From the cell containing the given text, extract its center point as [X, Y] coordinate. 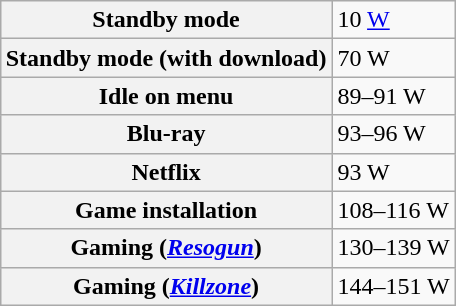
89–91 W [394, 96]
Gaming (Resogun) [166, 248]
Netflix [166, 172]
108–116 W [394, 210]
Idle on menu [166, 96]
93–96 W [394, 134]
Standby mode [166, 20]
10 W [394, 20]
Blu-ray [166, 134]
Standby mode (with download) [166, 58]
Gaming (Killzone) [166, 286]
93 W [394, 172]
130–139 W [394, 248]
Game installation [166, 210]
144–151 W [394, 286]
70 W [394, 58]
